Return [X, Y] of the center of cell containing provided text 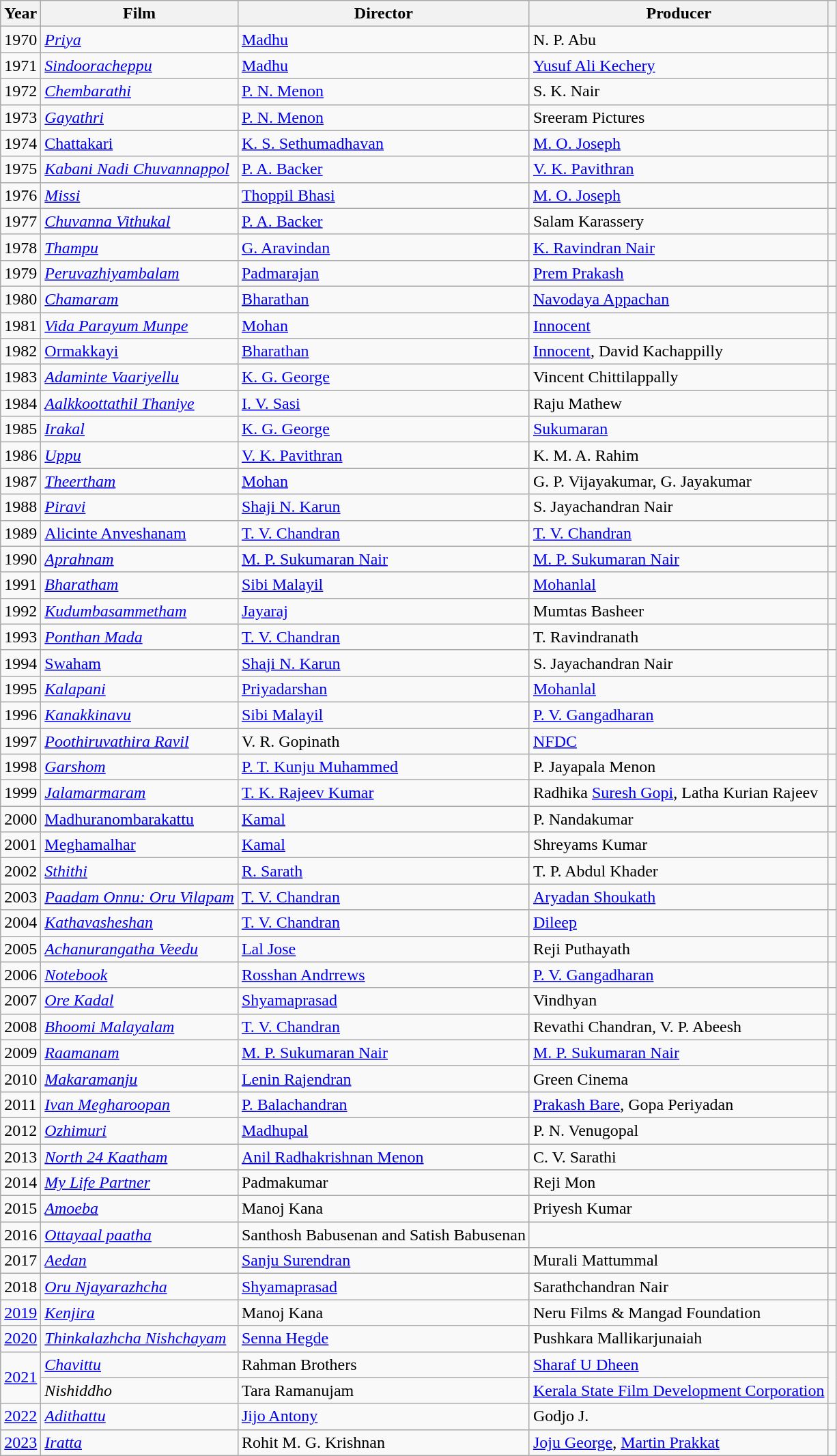
Kalapani [139, 689]
Notebook [139, 975]
Ponthan Mada [139, 637]
Sarathchandran Nair [679, 1287]
K. M. A. Rahim [679, 455]
Meghamalhar [139, 845]
Kudumbasammetham [139, 611]
Rahman Brothers [384, 1365]
Lal Jose [384, 949]
2021 [20, 1378]
Kerala State Film Development Corporation [679, 1390]
2013 [20, 1157]
Swaham [139, 663]
Kenjira [139, 1313]
Padmakumar [384, 1183]
1976 [20, 195]
Sthithi [139, 871]
1982 [20, 352]
Kanakkinavu [139, 715]
Pushkara Mallikarjunaiah [679, 1339]
Jijo Antony [384, 1416]
P. Balachandran [384, 1104]
Yusuf Ali Kechery [679, 66]
Anil Radhakrishnan Menon [384, 1157]
1981 [20, 326]
Lenin Rajendran [384, 1079]
Godjo J. [679, 1416]
Peruvazhiyambalam [139, 273]
Chuvanna Vithukal [139, 221]
Piravi [139, 507]
1972 [20, 91]
1984 [20, 403]
2000 [20, 819]
T. K. Rajeev Kumar [384, 793]
Madhupal [384, 1130]
Director [384, 14]
2018 [20, 1287]
1973 [20, 117]
2006 [20, 975]
Jalamarmaram [139, 793]
Joju George, Martin Prakkat [679, 1442]
Producer [679, 14]
Irakal [139, 429]
Tara Ramanujam [384, 1390]
Prakash Bare, Gopa Periyadan [679, 1104]
Bhoomi Malayalam [139, 1027]
Poothiruvathira Ravil [139, 741]
Vincent Chittilappally [679, 377]
North 24 Kaatham [139, 1157]
Alicinte Anveshanam [139, 533]
2003 [20, 897]
1985 [20, 429]
Bharatham [139, 585]
Jayaraj [384, 611]
Vindhyan [679, 1001]
Raamanam [139, 1053]
Kabani Nadi Chuvannappol [139, 169]
1986 [20, 455]
Sanju Surendran [384, 1261]
Innocent, David Kachappilly [679, 352]
G. P. Vijayakumar, G. Jayakumar [679, 481]
Ottayaal paatha [139, 1235]
1983 [20, 377]
Mumtas Basheer [679, 611]
Chattakari [139, 143]
Priyadarshan [384, 689]
Paadam Onnu: Oru Vilapam [139, 897]
Amoeba [139, 1209]
S. K. Nair [679, 91]
Ormakkayi [139, 352]
Innocent [679, 326]
Aalkkoottathil Thaniye [139, 403]
Madhuranombarakattu [139, 819]
P. Nandakumar [679, 819]
Aprahnam [139, 559]
Theertham [139, 481]
Ore Kadal [139, 1001]
1987 [20, 481]
Shreyams Kumar [679, 845]
1978 [20, 247]
Chamaram [139, 299]
Vida Parayum Munpe [139, 326]
1994 [20, 663]
Navodaya Appachan [679, 299]
2001 [20, 845]
Reji Mon [679, 1183]
Santhosh Babusenan and Satish Babusenan [384, 1235]
1990 [20, 559]
Adaminte Vaariyellu [139, 377]
1991 [20, 585]
Murali Mattummal [679, 1261]
Padmarajan [384, 273]
Thinkalazhcha Nishchayam [139, 1339]
1977 [20, 221]
K. Ravindran Nair [679, 247]
2008 [20, 1027]
2017 [20, 1261]
Adithattu [139, 1416]
1995 [20, 689]
1970 [20, 40]
Prem Prakash [679, 273]
1975 [20, 169]
2015 [20, 1209]
Ozhimuri [139, 1130]
2022 [20, 1416]
Garshom [139, 767]
Makaramanju [139, 1079]
Senna Hegde [384, 1339]
Chavittu [139, 1365]
2004 [20, 923]
Nishiddho [139, 1390]
1997 [20, 741]
Sukumaran [679, 429]
1974 [20, 143]
2012 [20, 1130]
I. V. Sasi [384, 403]
Rosshan Andrrews [384, 975]
Year [20, 14]
1971 [20, 66]
Thoppil Bhasi [384, 195]
Ivan Megharoopan [139, 1104]
2016 [20, 1235]
Oru Njayarazhcha [139, 1287]
2020 [20, 1339]
Dileep [679, 923]
2014 [20, 1183]
2005 [20, 949]
C. V. Sarathi [679, 1157]
Sreeram Pictures [679, 117]
2019 [20, 1313]
2023 [20, 1442]
Priya [139, 40]
1980 [20, 299]
Missi [139, 195]
Gayathri [139, 117]
Iratta [139, 1442]
1988 [20, 507]
P. T. Kunju Muhammed [384, 767]
Raju Mathew [679, 403]
Green Cinema [679, 1079]
Salam Karassery [679, 221]
1993 [20, 637]
1979 [20, 273]
1992 [20, 611]
2010 [20, 1079]
Aryadan Shoukath [679, 897]
Radhika Suresh Gopi, Latha Kurian Rajeev [679, 793]
1989 [20, 533]
P. N. Venugopal [679, 1130]
Achanurangatha Veedu [139, 949]
2009 [20, 1053]
1996 [20, 715]
G. Aravindan [384, 247]
Revathi Chandran, V. P. Abeesh [679, 1027]
Rohit M. G. Krishnan [384, 1442]
Sharaf U Dheen [679, 1365]
Sindooracheppu [139, 66]
N. P. Abu [679, 40]
2002 [20, 871]
NFDC [679, 741]
T. P. Abdul Khader [679, 871]
2011 [20, 1104]
T. Ravindranath [679, 637]
1999 [20, 793]
Neru Films & Mangad Foundation [679, 1313]
Aedan [139, 1261]
Kathavasheshan [139, 923]
My Life Partner [139, 1183]
Reji Puthayath [679, 949]
2007 [20, 1001]
Thampu [139, 247]
P. Jayapala Menon [679, 767]
K. S. Sethumadhavan [384, 143]
1998 [20, 767]
R. Sarath [384, 871]
Chembarathi [139, 91]
V. R. Gopinath [384, 741]
Uppu [139, 455]
Priyesh Kumar [679, 1209]
Film [139, 14]
